Scan for the cell matching the given text and deliver its [X, Y] coordinate at center. 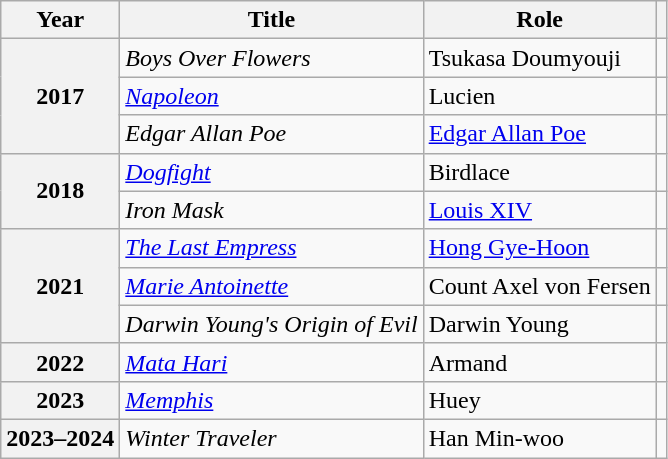
Han Min-woo [540, 438]
Count Axel von Fersen [540, 286]
Tsukasa Doumyouji [540, 58]
2023 [60, 400]
Title [272, 20]
Dogfight [272, 172]
Iron Mask [272, 210]
Armand [540, 362]
Birdlace [540, 172]
Hong Gye-Hoon [540, 248]
Winter Traveler [272, 438]
Mata Hari [272, 362]
2023–2024 [60, 438]
Louis XIV [540, 210]
Role [540, 20]
Lucien [540, 96]
Memphis [272, 400]
Huey [540, 400]
The Last Empress [272, 248]
Boys Over Flowers [272, 58]
Napoleon [272, 96]
2017 [60, 96]
2018 [60, 191]
Darwin Young's Origin of Evil [272, 324]
2021 [60, 286]
Year [60, 20]
Marie Antoinette [272, 286]
2022 [60, 362]
Darwin Young [540, 324]
